Capture the cell that displays the provided text and extract its [x, y] central coordinate. 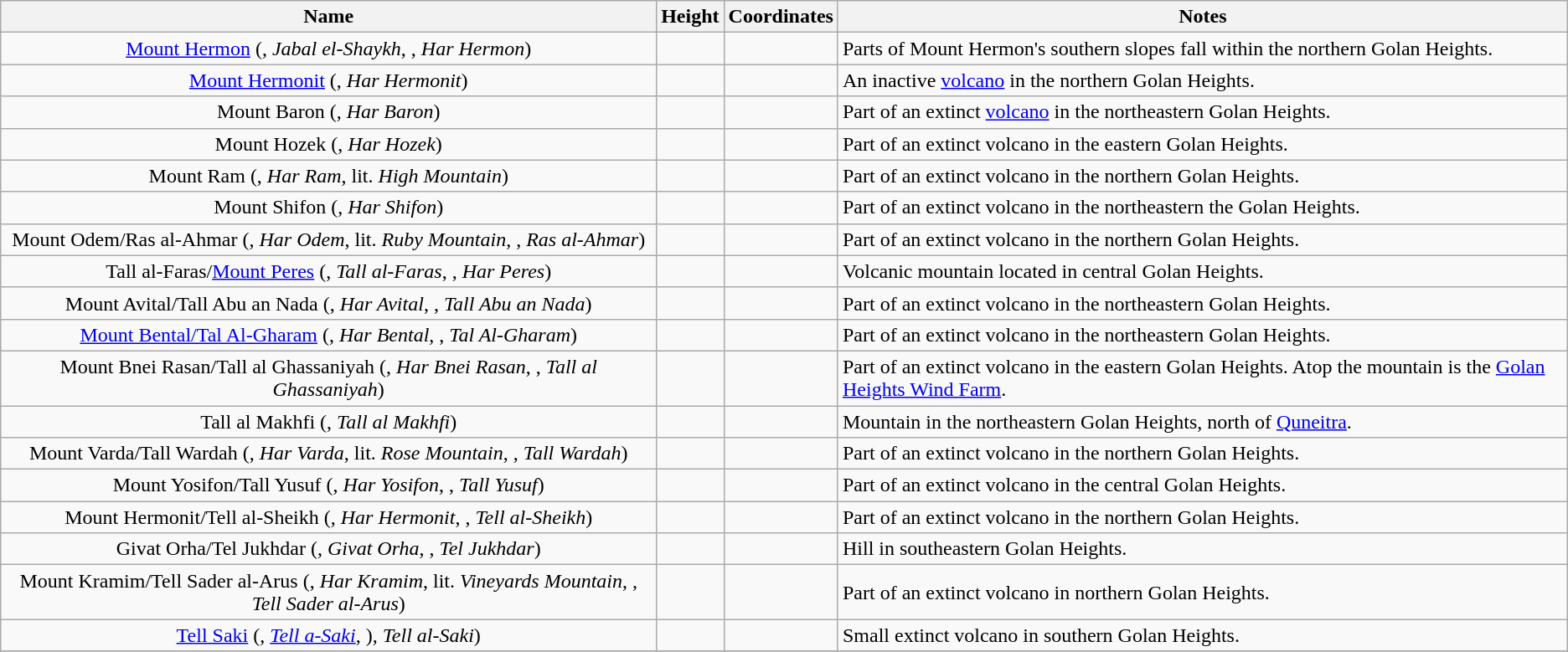
Coordinates [781, 17]
Parts of Mount Hermon's southern slopes fall within the northern Golan Heights. [1203, 49]
Part of an extinct volcano in the eastern Golan Heights. [1203, 144]
Givat Orha/Tel Jukhdar (, Givat Orha, , Tel Jukhdar) [328, 549]
Mount Hermonit/Tell al-Sheikh (, Har Hermonit, , Tell al-Sheikh) [328, 517]
Mount Avital/Tall Abu an Nada (, Har Avital, , Tall Abu an Nada) [328, 303]
Part of an extinct volcano in the eastern Golan Heights. Atop the mountain is the Golan Heights Wind Farm. [1203, 378]
Tell Saki (, Tell a-Saki, ), Tell al-Saki) [328, 635]
Mount Baron (, Har Baron) [328, 112]
Mount Kramim/Tell Sader al-Arus (, Har Kramim, lit. Vineyards Mountain, , Tell Sader al-Arus) [328, 593]
Mount Yosifon/Tall Yusuf (, Har Yosifon, , Tall Yusuf) [328, 485]
Part of an extinct volcano in northern Golan Heights. [1203, 593]
Mount Hermon (, Jabal el-Shaykh, , Har Hermon) [328, 49]
Hill in southeastern Golan Heights. [1203, 549]
Small extinct volcano in southern Golan Heights. [1203, 635]
Mount Ram (, Har Ram, lit. High Mountain) [328, 176]
Mount Varda/Tall Wardah (, Har Varda, lit. Rose Mountain, , Tall Wardah) [328, 454]
Mount Bental/Tal Al-Gharam (, Har Bental, , Tal Al-Gharam) [328, 335]
An inactive volcano in the northern Golan Heights. [1203, 80]
Height [690, 17]
Notes [1203, 17]
Part of an extinct volcano in the northeastern the Golan Heights. [1203, 208]
Mount Hermonit (, Har Hermonit) [328, 80]
Name [328, 17]
Mount Bnei Rasan/Tall al Ghassaniyah (, Har Bnei Rasan, , Tall al Ghassaniyah) [328, 378]
Mount Odem/Ras al-Ahmar (, Har Odem, lit. Ruby Mountain, , Ras al-Ahmar) [328, 239]
Mount Hozek (, Har Hozek) [328, 144]
Mountain in the northeastern Golan Heights, north of Quneitra. [1203, 421]
Part of an extinct volcano in the central Golan Heights. [1203, 485]
Tall al Makhfi (, Tall al Makhfi) [328, 421]
Volcanic mountain located in central Golan Heights. [1203, 271]
Tall al-Faras/Mount Peres (, Tall al-Faras, , Har Peres) [328, 271]
Mount Shifon (, Har Shifon) [328, 208]
